For the text-containing cell, return its midpoint in [x, y] coordinate format. 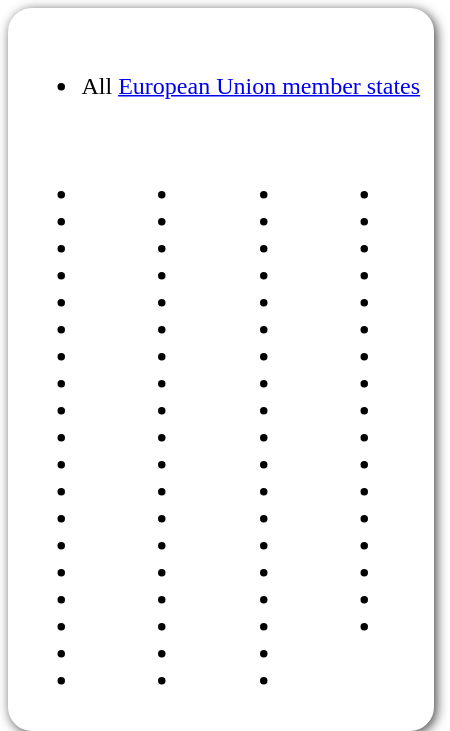
All European Union member states [221, 72]
